Pinpoint the cell where the given text exists, returning its [X, Y] midpoint coordinate. 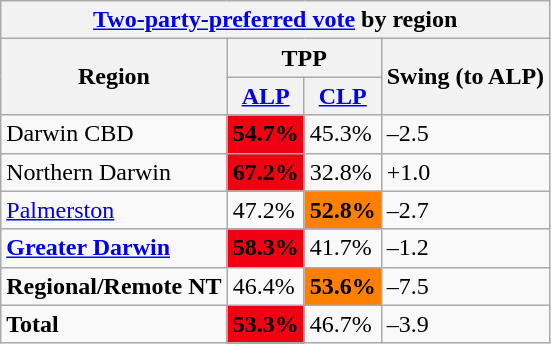
+1.0 [465, 172]
Regional/Remote NT [114, 286]
–7.5 [465, 286]
41.7% [342, 248]
Total [114, 324]
Northern Darwin [114, 172]
Palmerston [114, 210]
Region [114, 77]
58.3% [266, 248]
47.2% [266, 210]
67.2% [266, 172]
53.6% [342, 286]
Swing (to ALP) [465, 77]
–2.7 [465, 210]
Two-party-preferred vote by region [276, 20]
52.8% [342, 210]
CLP [342, 96]
–1.2 [465, 248]
Greater Darwin [114, 248]
ALP [266, 96]
53.3% [266, 324]
46.4% [266, 286]
45.3% [342, 134]
32.8% [342, 172]
Darwin CBD [114, 134]
–3.9 [465, 324]
TPP [304, 58]
54.7% [266, 134]
–2.5 [465, 134]
46.7% [342, 324]
